For the text-containing cell, return its midpoint in (x, y) coordinate format. 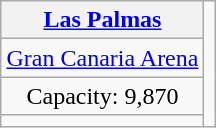
Capacity: 9,870 (102, 96)
Las Palmas (102, 20)
Gran Canaria Arena (102, 58)
